Provide the (x, y) coordinate of the cell's center where the given text is located.  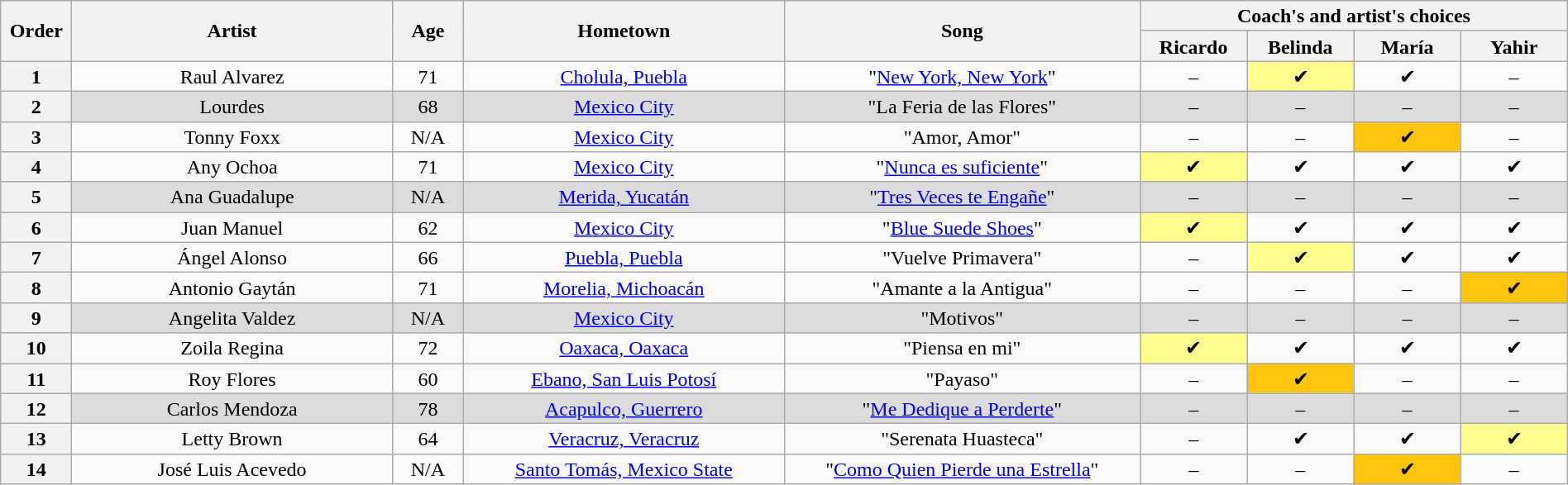
Angelita Valdez (232, 317)
13 (36, 440)
Ebano, San Luis Potosí (624, 378)
Oaxaca, Oaxaca (624, 349)
78 (428, 408)
"Amor, Amor" (963, 137)
"New York, New York" (963, 76)
"Piensa en mi" (963, 349)
Yahir (1513, 46)
4 (36, 167)
"Serenata Huasteca" (963, 440)
José Luis Acevedo (232, 469)
"Amante a la Antigua" (963, 288)
Any Ochoa (232, 167)
Song (963, 31)
Tonny Foxx (232, 137)
Morelia, Michoacán (624, 288)
Lourdes (232, 106)
Ana Guadalupe (232, 197)
Ricardo (1194, 46)
11 (36, 378)
6 (36, 228)
2 (36, 106)
7 (36, 258)
10 (36, 349)
Santo Tomás, Mexico State (624, 469)
"Vuelve Primavera" (963, 258)
"Motivos" (963, 317)
5 (36, 197)
"Me Dedique a Perderte" (963, 408)
12 (36, 408)
9 (36, 317)
Hometown (624, 31)
Roy Flores (232, 378)
"Nunca es suficiente" (963, 167)
"Como Quien Pierde una Estrella" (963, 469)
Order (36, 31)
Veracruz, Veracruz (624, 440)
Merida, Yucatán (624, 197)
"Tres Veces te Engañe" (963, 197)
68 (428, 106)
14 (36, 469)
Juan Manuel (232, 228)
72 (428, 349)
Raul Alvarez (232, 76)
Letty Brown (232, 440)
Puebla, Puebla (624, 258)
1 (36, 76)
Belinda (1300, 46)
Ángel Alonso (232, 258)
Cholula, Puebla (624, 76)
"Payaso" (963, 378)
3 (36, 137)
Carlos Mendoza (232, 408)
Acapulco, Guerrero (624, 408)
60 (428, 378)
"La Feria de las Flores" (963, 106)
64 (428, 440)
María (1408, 46)
Artist (232, 31)
"Blue Suede Shoes" (963, 228)
62 (428, 228)
Coach's and artist's choices (1355, 17)
Antonio Gaytán (232, 288)
66 (428, 258)
8 (36, 288)
Zoila Regina (232, 349)
Age (428, 31)
